From the cell containing the given text, extract its center point as (x, y) coordinate. 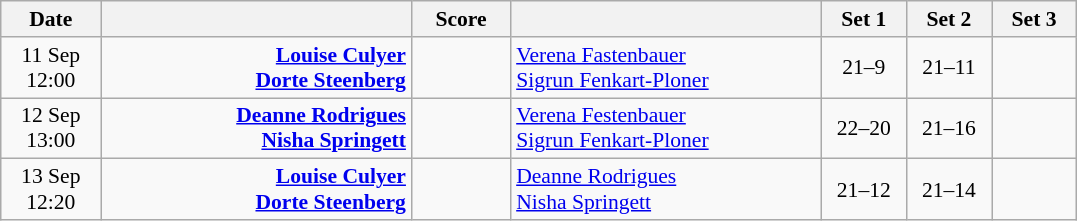
Set 2 (948, 19)
21–12 (864, 190)
21–9 (864, 68)
21–11 (948, 68)
Set 1 (864, 19)
22–20 (864, 128)
21–16 (948, 128)
11 Sep12:00 (51, 68)
Score (461, 19)
13 Sep12:20 (51, 190)
Set 3 (1034, 19)
Verena Festenbauer Sigrun Fenkart-Ploner (666, 128)
21–14 (948, 190)
Verena Fastenbauer Sigrun Fenkart-Ploner (666, 68)
12 Sep13:00 (51, 128)
Date (51, 19)
